Scan for the cell matching the given text and deliver its [X, Y] coordinate at center. 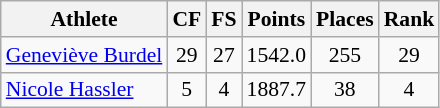
Nicole Hassler [84, 90]
27 [224, 55]
255 [345, 55]
FS [224, 19]
38 [345, 90]
1887.7 [276, 90]
CF [186, 19]
Places [345, 19]
Points [276, 19]
1542.0 [276, 55]
Athlete [84, 19]
Rank [410, 19]
5 [186, 90]
Geneviève Burdel [84, 55]
